Find where the given text appears and provide that cell's center as (x, y) coordinate. 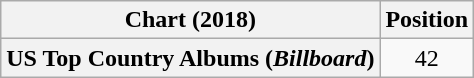
US Top Country Albums (Billboard) (190, 58)
42 (427, 58)
Chart (2018) (190, 20)
Position (427, 20)
